For the text-containing cell, return its midpoint in (x, y) coordinate format. 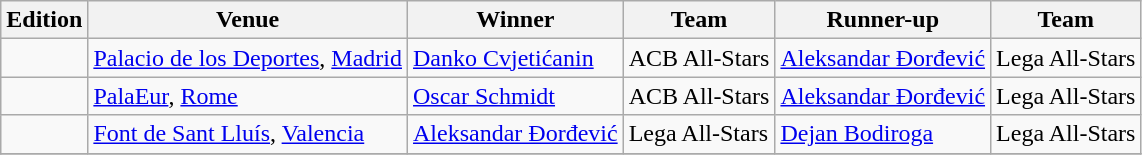
Venue (248, 20)
PalaEur, Rome (248, 96)
Runner-up (883, 20)
Dejan Bodiroga (883, 134)
Winner (516, 20)
Palacio de los Deportes, Madrid (248, 58)
Oscar Schmidt (516, 96)
Font de Sant Lluís, Valencia (248, 134)
Danko Cvjetićanin (516, 58)
Edition (44, 20)
